Detect which cell encompasses the target text, then output its [X, Y] center coordinate. 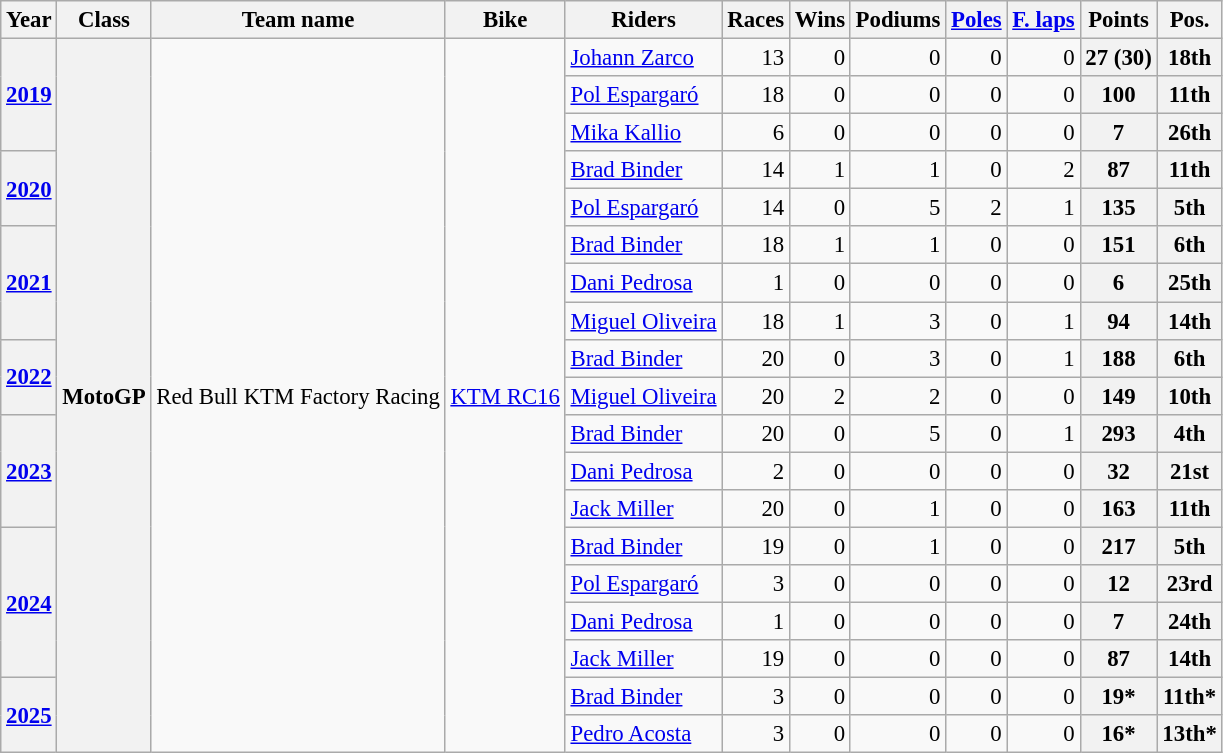
32 [1118, 471]
Johann Zarco [644, 58]
Year [29, 20]
2021 [29, 282]
Riders [644, 20]
13 [756, 58]
19* [1118, 697]
2019 [29, 96]
Bike [505, 20]
188 [1118, 358]
149 [1118, 396]
Team name [298, 20]
2025 [29, 716]
24th [1190, 621]
Mika Kallio [644, 133]
Podiums [898, 20]
2023 [29, 470]
2022 [29, 376]
27 (30) [1118, 58]
Points [1118, 20]
KTM RC16 [505, 396]
11th* [1190, 697]
293 [1118, 433]
Poles [976, 20]
26th [1190, 133]
Pedro Acosta [644, 734]
100 [1118, 95]
4th [1190, 433]
94 [1118, 321]
Pos. [1190, 20]
Class [104, 20]
2024 [29, 602]
2020 [29, 188]
MotoGP [104, 396]
21st [1190, 471]
Races [756, 20]
217 [1118, 546]
25th [1190, 283]
10th [1190, 396]
151 [1118, 245]
135 [1118, 208]
F. laps [1044, 20]
163 [1118, 509]
Wins [820, 20]
13th* [1190, 734]
12 [1118, 584]
16* [1118, 734]
23rd [1190, 584]
18th [1190, 58]
Red Bull KTM Factory Racing [298, 396]
